Locate the cell with the specified text and output its (x, y) center coordinate. 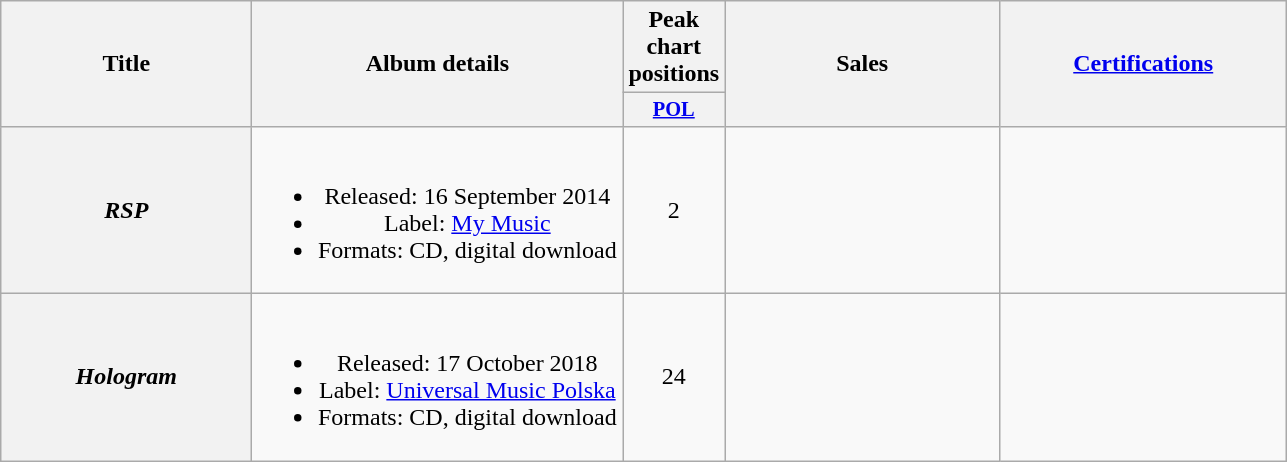
Released: 16 September 2014Label: My MusicFormats: CD, digital download (438, 210)
RSP (126, 210)
Released: 17 October 2018Label: Universal Music PolskaFormats: CD, digital download (438, 378)
Album details (438, 64)
24 (674, 378)
2 (674, 210)
Certifications (1144, 64)
Peak chart positions (674, 47)
POL (674, 110)
Sales (862, 64)
Title (126, 64)
Hologram (126, 378)
